Search for the cell housing the specified text and yield its [x, y] center coordinate. 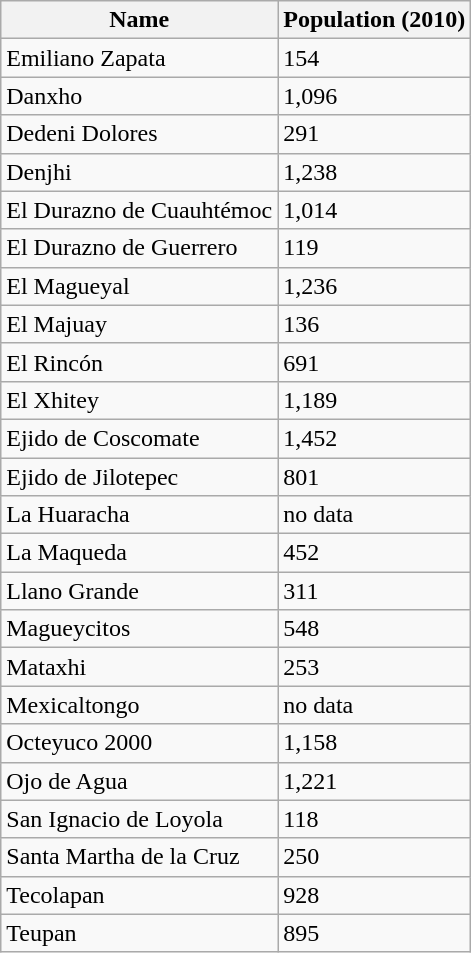
El Xhitey [140, 400]
Dedeni Dolores [140, 134]
La Maqueda [140, 553]
Ejido de Jilotepec [140, 477]
El Rincón [140, 362]
311 [374, 591]
1,158 [374, 743]
Magueycitos [140, 629]
136 [374, 324]
1,096 [374, 96]
Santa Martha de la Cruz [140, 857]
Tecolapan [140, 895]
Danxho [140, 96]
El Magueyal [140, 286]
Octeyuco 2000 [140, 743]
Mexicaltongo [140, 705]
El Durazno de Guerrero [140, 248]
119 [374, 248]
1,452 [374, 438]
118 [374, 819]
El Durazno de Cuauhtémoc [140, 210]
691 [374, 362]
1,236 [374, 286]
801 [374, 477]
253 [374, 667]
928 [374, 895]
1,238 [374, 172]
El Majuay [140, 324]
Teupan [140, 933]
1,014 [374, 210]
Mataxhi [140, 667]
452 [374, 553]
Emiliano Zapata [140, 58]
San Ignacio de Loyola [140, 819]
Population (2010) [374, 20]
Denjhi [140, 172]
895 [374, 933]
1,221 [374, 781]
Ejido de Coscomate [140, 438]
291 [374, 134]
154 [374, 58]
La Huaracha [140, 515]
Llano Grande [140, 591]
548 [374, 629]
1,189 [374, 400]
Name [140, 20]
Ojo de Agua [140, 781]
250 [374, 857]
